Extract the [x, y] coordinate from the center of the cell holding the provided text.  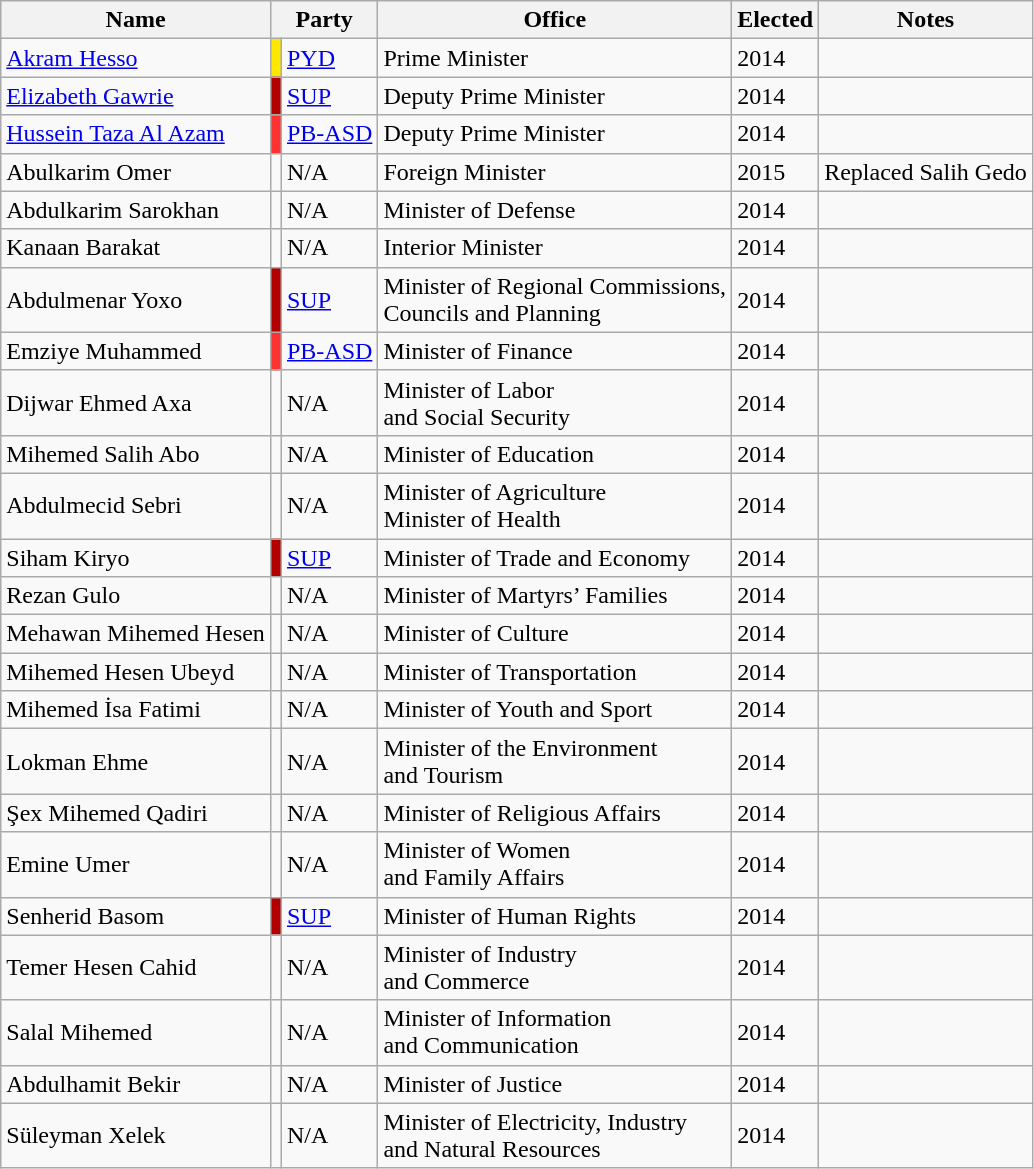
Siham Kiryo [136, 557]
Interior Minister [555, 248]
Abdulmenar Yoxo [136, 300]
Emziye Muhammed [136, 351]
Elected [776, 20]
Rezan Gulo [136, 596]
Minister of Education [555, 454]
Replaced Salih Gedo [926, 172]
Lokman Ehme [136, 762]
Minister of Information and Communication [555, 1032]
Minister of AgricultureMinister of Health [555, 506]
Temer Hesen Cahid [136, 968]
Minister of Defense [555, 210]
Şex Mihemed Qadiri [136, 813]
2015 [776, 172]
Mihemed Salih Abo [136, 454]
Abulkarim Omer [136, 172]
Minister of Transportation [555, 672]
Minister of Electricity, Industry and Natural Resources [555, 1136]
Party [324, 20]
Minister of Martyrs’ Families [555, 596]
Mihemed Hesen Ubeyd [136, 672]
Minister of Labor and Social Security [555, 402]
Minister of Industry and Commerce [555, 968]
Minister of the Environment and Tourism [555, 762]
Name [136, 20]
Minister of Trade and Economy [555, 557]
Emine Umer [136, 864]
Abdulmecid Sebri [136, 506]
Office [555, 20]
Hussein Taza Al Azam [136, 134]
Foreign Minister [555, 172]
Kanaan Barakat [136, 248]
Minister of Finance [555, 351]
Minister of Culture [555, 634]
Minister of Regional Commissions, Councils and Planning [555, 300]
Mihemed İsa Fatimi [136, 710]
Abdulkarim Sarokhan [136, 210]
Senherid Basom [136, 916]
PYD [329, 58]
Minister of Justice [555, 1084]
Mehawan Mihemed Hesen [136, 634]
Minister of Women and Family Affairs [555, 864]
Dijwar Ehmed Axa [136, 402]
Notes [926, 20]
Abdulhamit Bekir [136, 1084]
Minister of Religious Affairs [555, 813]
Minister of Youth and Sport [555, 710]
Minister of Human Rights [555, 916]
Prime Minister [555, 58]
Süleyman Xelek [136, 1136]
Salal Mihemed [136, 1032]
Elizabeth Gawrie [136, 96]
Akram Hesso [136, 58]
